Capture the cell that displays the provided text and extract its (x, y) central coordinate. 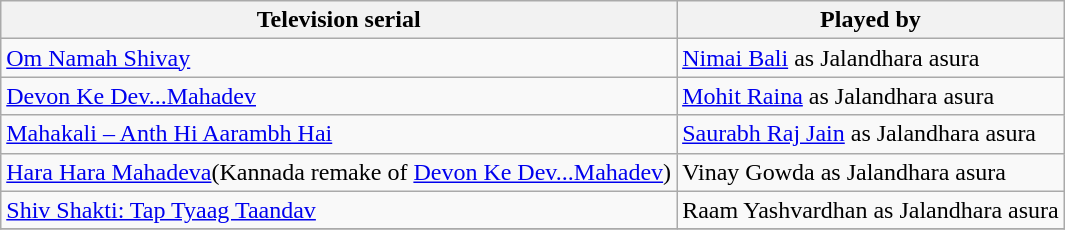
Om Namah Shivay (339, 58)
Shiv Shakti: Tap Tyaag Taandav (339, 210)
Hara Hara Mahadeva(Kannada remake of Devon Ke Dev...Mahadev) (339, 172)
Television serial (339, 20)
Mohit Raina as Jalandhara asura (871, 96)
Mahakali – Anth Hi Aarambh Hai (339, 134)
Vinay Gowda as Jalandhara asura (871, 172)
Raam Yashvardhan as Jalandhara asura (871, 210)
Played by (871, 20)
Nimai Bali as Jalandhara asura (871, 58)
Saurabh Raj Jain as Jalandhara asura (871, 134)
Devon Ke Dev...Mahadev (339, 96)
